Output the [x, y] coordinate of the center of the cell containing the given text.  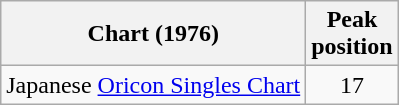
Peakposition [352, 34]
Japanese Oricon Singles Chart [154, 85]
17 [352, 85]
Chart (1976) [154, 34]
